Provide the (x, y) coordinate of the cell's center where the given text is located.  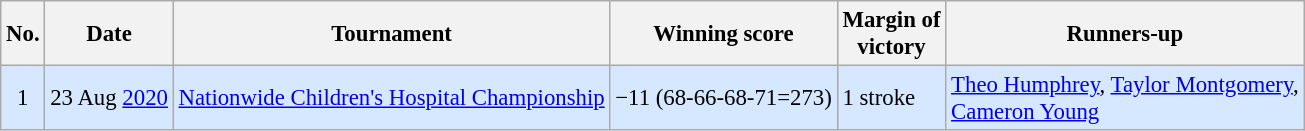
23 Aug 2020 (109, 98)
No. (23, 34)
Nationwide Children's Hospital Championship (392, 98)
Winning score (724, 34)
Margin ofvictory (892, 34)
1 (23, 98)
Date (109, 34)
Tournament (392, 34)
1 stroke (892, 98)
Runners-up (1125, 34)
−11 (68-66-68-71=273) (724, 98)
Theo Humphrey, Taylor Montgomery, Cameron Young (1125, 98)
